For the text-containing cell, return its midpoint in [X, Y] coordinate format. 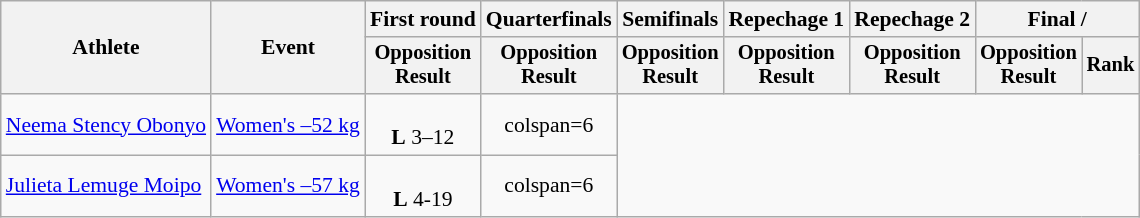
Repechage 2 [912, 19]
First round [423, 19]
Julieta Lemuge Moipo [106, 186]
Rank [1111, 66]
Women's –57 kg [288, 186]
Women's –52 kg [288, 124]
Semifinals [670, 19]
Athlete [106, 48]
L 3–12 [423, 124]
Event [288, 48]
Neema Stency Obonyo [106, 124]
Repechage 1 [786, 19]
Final / [1057, 19]
Quarterfinals [549, 19]
L 4-19 [423, 186]
